Locate the cell with the specified text and output its [x, y] center coordinate. 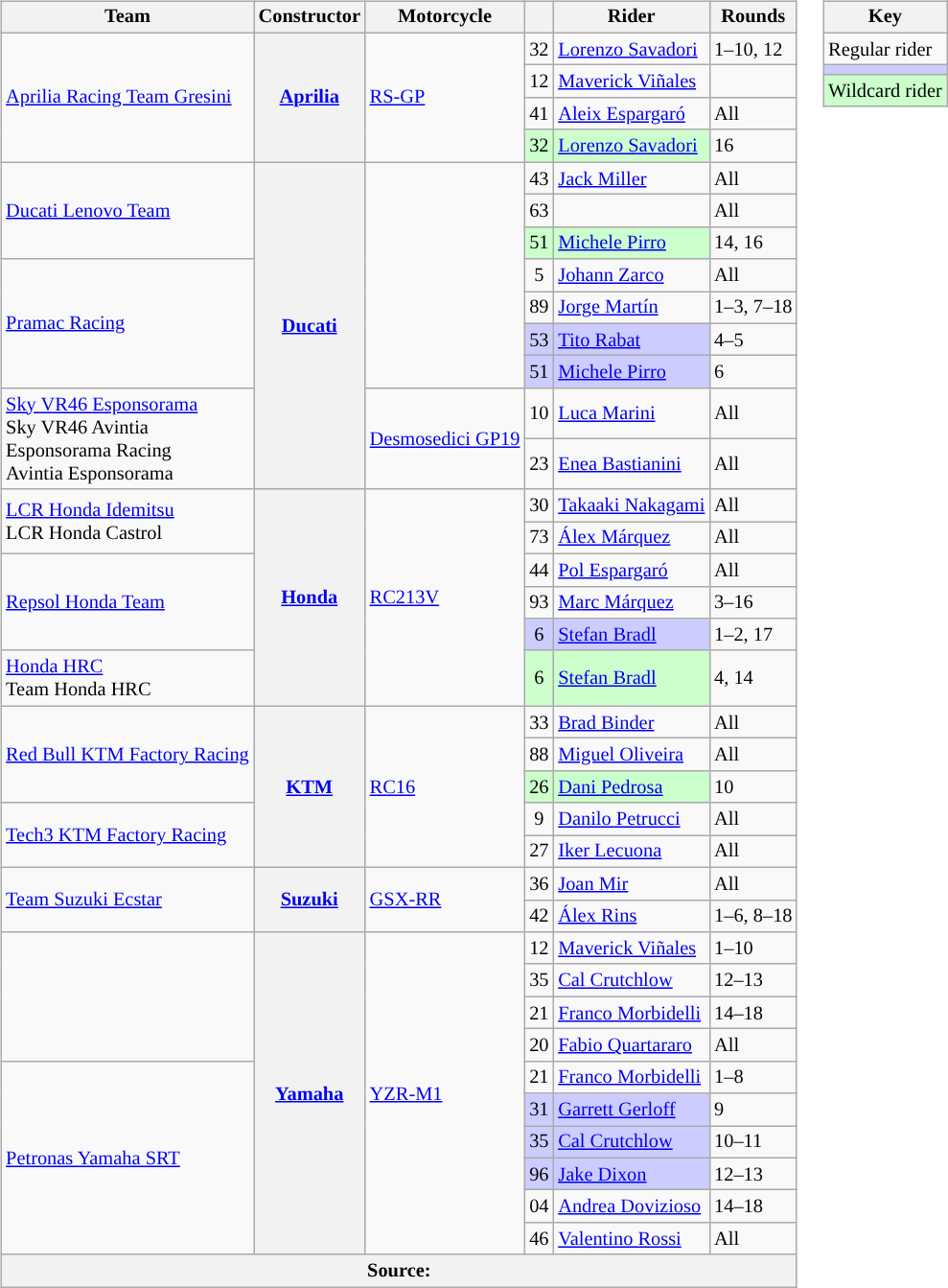
Key [885, 17]
Joan Mir [631, 883]
Miguel Oliveira [631, 755]
Brad Binder [631, 722]
63 [539, 211]
Honda [310, 597]
Álex Márquez [631, 538]
Team Suzuki Ecstar [127, 900]
KTM [310, 786]
1–10, 12 [753, 49]
31 [539, 1110]
4, 14 [753, 678]
Team [127, 17]
96 [539, 1174]
1–3, 7–18 [753, 308]
Sky VR46 Esponsorama Sky VR46 Avintia Esponsorama Racing Avintia Esponsorama [127, 439]
36 [539, 883]
73 [539, 538]
Andrea Dovizioso [631, 1206]
88 [539, 755]
04 [539, 1206]
44 [539, 570]
Aleix Espargaró [631, 114]
Johann Zarco [631, 275]
Wildcard rider [885, 91]
Ducati Lenovo Team [127, 211]
Jake Dixon [631, 1174]
14, 16 [753, 243]
Pramac Racing [127, 324]
Motorcycle [445, 17]
Dani Pedrosa [631, 786]
Jack Miller [631, 178]
93 [539, 602]
Yamaha [310, 1093]
Constructor [310, 17]
Álex Rins [631, 916]
42 [539, 916]
Takaaki Nakagami [631, 505]
Jorge Martín [631, 308]
Tech3 KTM Factory Racing [127, 834]
Tito Rabat [631, 340]
1–2, 17 [753, 635]
41 [539, 114]
1–6, 8–18 [753, 916]
89 [539, 308]
Rounds [753, 17]
5 [539, 275]
16 [753, 146]
27 [539, 852]
Suzuki [310, 900]
Valentino Rossi [631, 1239]
RS-GP [445, 98]
RC213V [445, 597]
Garrett Gerloff [631, 1110]
Honda HRC Team Honda HRC [127, 678]
Petronas Yamaha SRT [127, 1158]
Luca Marini [631, 414]
Regular rider [885, 49]
Ducati [310, 326]
Marc Márquez [631, 602]
Repsol Honda Team [127, 602]
LCR Honda Idemitsu LCR Honda Castrol [127, 522]
Enea Bastianini [631, 464]
Source: [399, 1271]
Fabio Quartararo [631, 1045]
46 [539, 1239]
Aprilia [310, 98]
4–5 [753, 340]
1–8 [753, 1077]
Red Bull KTM Factory Racing [127, 754]
26 [539, 786]
43 [539, 178]
Pol Espargaró [631, 570]
RC16 [445, 786]
3–16 [753, 602]
Iker Lecuona [631, 852]
53 [539, 340]
Desmosedici GP19 [445, 439]
33 [539, 722]
23 [539, 464]
1–10 [753, 948]
Aprilia Racing Team Gresini [127, 98]
30 [539, 505]
YZR-M1 [445, 1093]
10–11 [753, 1142]
Danilo Petrucci [631, 819]
GSX-RR [445, 900]
20 [539, 1045]
Rider [631, 17]
